Find where the given text appears and provide that cell's center as [x, y] coordinate. 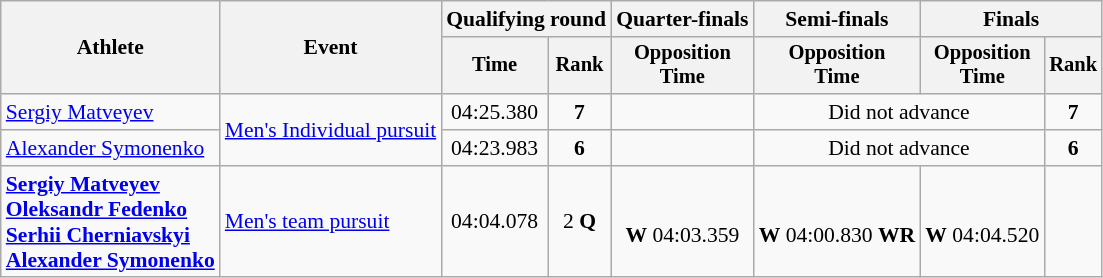
04:25.380 [494, 112]
Men's Individual pursuit [330, 130]
04:23.983 [494, 148]
Qualifying round [526, 19]
Athlete [110, 48]
W 04:04.520 [982, 222]
Alexander Symonenko [110, 148]
Sergiy MatveyevOleksandr FedenkoSerhii CherniavskyiAlexander Symonenko [110, 222]
Finals [1011, 19]
2 Q [580, 222]
Quarter-finals [682, 19]
Time [494, 66]
Semi-finals [838, 19]
W 04:00.830 WR [838, 222]
W 04:03.359 [682, 222]
04:04.078 [494, 222]
Sergiy Matveyev [110, 112]
Event [330, 48]
Men's team pursuit [330, 222]
